Return the [X, Y] coordinate for the center point of the cell that contains the specified text.  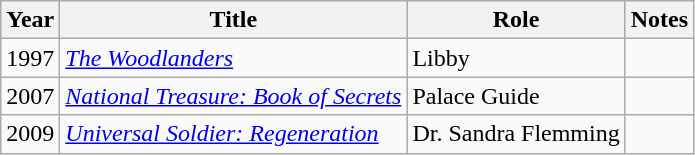
Year [30, 20]
Palace Guide [516, 96]
The Woodlanders [234, 58]
Role [516, 20]
National Treasure: Book of Secrets [234, 96]
Title [234, 20]
1997 [30, 58]
Notes [659, 20]
Universal Soldier: Regeneration [234, 134]
2007 [30, 96]
Dr. Sandra Flemming [516, 134]
Libby [516, 58]
2009 [30, 134]
